Return [x, y] of the center of cell containing provided text 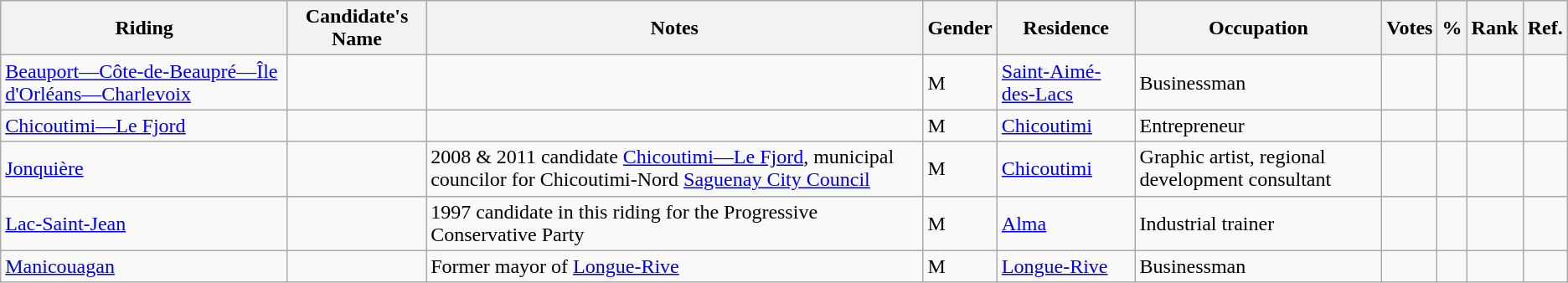
Entrepreneur [1258, 126]
Ref. [1545, 28]
2008 & 2011 candidate Chicoutimi—Le Fjord, municipal councilor for Chicoutimi-Nord Saguenay City Council [675, 169]
Former mayor of Longue-Rive [675, 266]
Gender [960, 28]
Chicoutimi—Le Fjord [144, 126]
Jonquière [144, 169]
Notes [675, 28]
Rank [1494, 28]
Manicouagan [144, 266]
Saint-Aimé-des-Lacs [1065, 82]
Votes [1410, 28]
Longue-Rive [1065, 266]
Graphic artist, regional development consultant [1258, 169]
Residence [1065, 28]
Beauport—Côte-de-Beaupré—Île d'Orléans—Charlevoix [144, 82]
Industrial trainer [1258, 223]
% [1452, 28]
Lac-Saint-Jean [144, 223]
Occupation [1258, 28]
Alma [1065, 223]
Candidate's Name [357, 28]
Riding [144, 28]
1997 candidate in this riding for the Progressive Conservative Party [675, 223]
